Return the (X, Y) coordinate for the center point of the cell that contains the specified text.  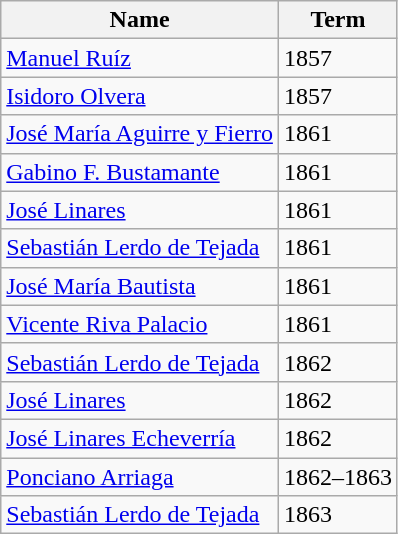
Ponciano Arriaga (140, 477)
Term (338, 20)
1863 (338, 515)
Vicente Riva Palacio (140, 324)
Isidoro Olvera (140, 96)
José María Aguirre y Fierro (140, 134)
Gabino F. Bustamante (140, 172)
José Linares Echeverría (140, 438)
José María Bautista (140, 286)
1862–1863 (338, 477)
Name (140, 20)
Manuel Ruíz (140, 58)
